Identify which cell holds the provided text, then report its (X, Y) central coordinate. 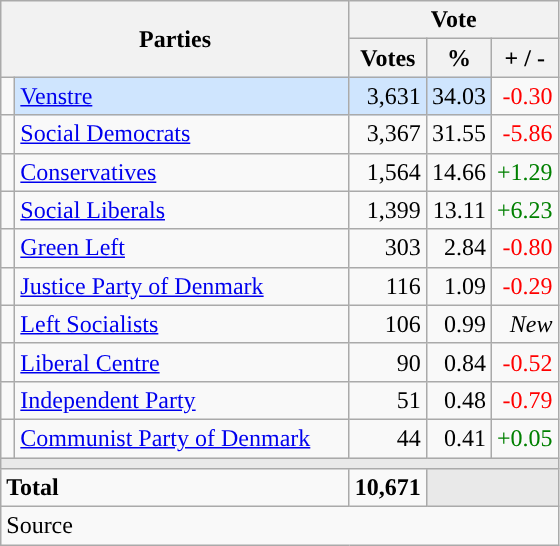
Votes (388, 58)
Liberal Centre (182, 362)
-0.29 (524, 286)
Independent Party (182, 400)
+1.29 (524, 172)
1,564 (388, 172)
Left Socialists (182, 324)
31.55 (458, 134)
3,367 (388, 134)
44 (388, 438)
+ / - (524, 58)
0.84 (458, 362)
Social Liberals (182, 210)
Social Democrats (182, 134)
303 (388, 248)
Green Left (182, 248)
-0.30 (524, 96)
14.66 (458, 172)
116 (388, 286)
Vote (454, 20)
-5.86 (524, 134)
+0.05 (524, 438)
2.84 (458, 248)
90 (388, 362)
Justice Party of Denmark (182, 286)
0.99 (458, 324)
% (458, 58)
-0.52 (524, 362)
Source (280, 526)
10,671 (388, 488)
-0.79 (524, 400)
1,399 (388, 210)
New (524, 324)
34.03 (458, 96)
Venstre (182, 96)
1.09 (458, 286)
51 (388, 400)
Total (176, 488)
Communist Party of Denmark (182, 438)
Parties (176, 39)
Conservatives (182, 172)
106 (388, 324)
-0.80 (524, 248)
0.48 (458, 400)
+6.23 (524, 210)
13.11 (458, 210)
0.41 (458, 438)
3,631 (388, 96)
